Provide the (x, y) coordinate of the cell's center where the given text is located.  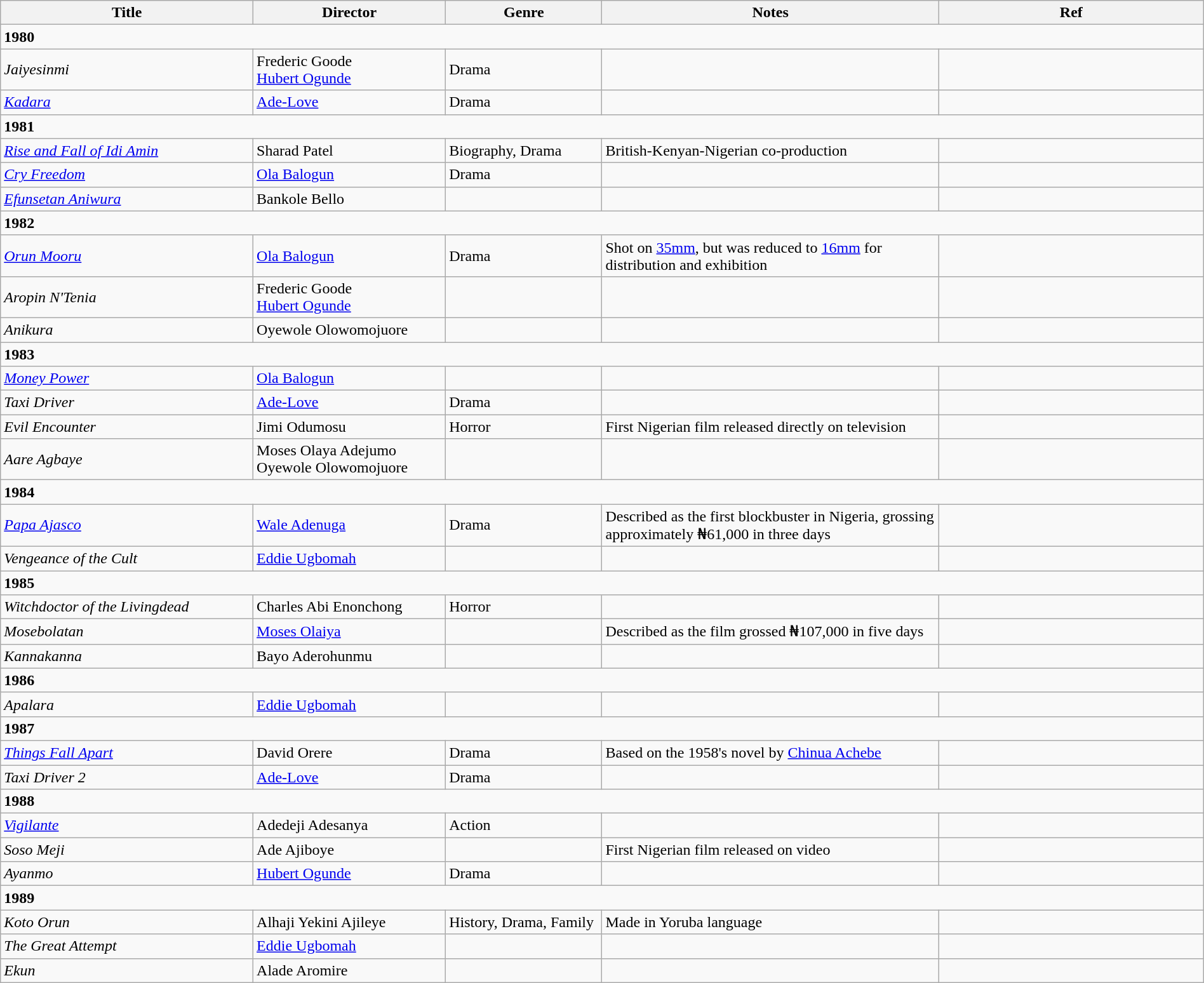
Money Power (127, 378)
First Nigerian film released on video (770, 850)
Evil Encounter (127, 427)
1981 (602, 126)
Things Fall Apart (127, 752)
Vengeance of the Cult (127, 558)
Ref (1071, 13)
Sharad Patel (349, 150)
Anikura (127, 330)
Charles Abi Enonchong (349, 607)
Aropin N'Tenia (127, 297)
Title (127, 13)
1988 (602, 801)
Jaiyesinmi (127, 70)
Witchdoctor of the Livingdead (127, 607)
Ekun (127, 970)
Vigilante (127, 826)
Soso Meji (127, 850)
Taxi Driver (127, 403)
Made in Yoruba language (770, 922)
Described as the film grossed ₦107,000 in five days (770, 632)
Alhaji Yekini Ajileye (349, 922)
Moses Olaiya (349, 632)
Shot on 35mm, but was reduced to 16mm for distribution and exhibition (770, 255)
1980 (602, 37)
Adedeji Adesanya (349, 826)
1986 (602, 680)
Genre (524, 13)
Cry Freedom (127, 175)
Rise and Fall of Idi Amin (127, 150)
Notes (770, 13)
1987 (602, 728)
Action (524, 826)
1985 (602, 582)
Ade Ajiboye (349, 850)
Ayanmo (127, 874)
Aare Agbaye (127, 460)
First Nigerian film released directly on television (770, 427)
The Great Attempt (127, 946)
Bankole Bello (349, 199)
Bayo Aderohunmu (349, 656)
Director (349, 13)
Orun Mooru (127, 255)
Biography, Drama (524, 150)
Moses Olaya AdejumoOyewole Olowomojuore (349, 460)
Apalara (127, 704)
Koto Orun (127, 922)
Mosebolatan (127, 632)
Oyewole Olowomojuore (349, 330)
Jimi Odumosu (349, 427)
Alade Aromire (349, 970)
Taxi Driver 2 (127, 777)
1982 (602, 223)
1989 (602, 898)
History, Drama, Family (524, 922)
Efunsetan Aniwura (127, 199)
Hubert Ogunde (349, 874)
David Orere (349, 752)
Based on the 1958's novel by Chinua Achebe (770, 752)
1983 (602, 354)
Kadara (127, 102)
1984 (602, 492)
Wale Adenuga (349, 526)
Papa Ajasco (127, 526)
Kannakanna (127, 656)
Described as the first blockbuster in Nigeria, grossing approximately ₦61,000 in three days (770, 526)
British-Kenyan-Nigerian co-production (770, 150)
